Provide the (x, y) coordinate of the cell's center where the given text is located.  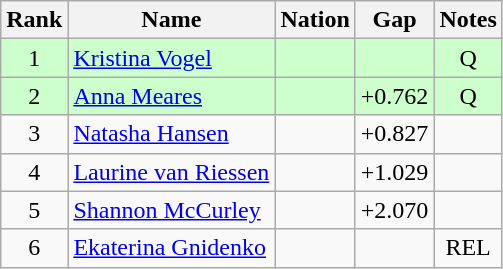
Ekaterina Gnidenko (172, 248)
+0.762 (394, 96)
6 (34, 248)
Notes (468, 20)
Gap (394, 20)
Laurine van Riessen (172, 172)
Shannon McCurley (172, 210)
3 (34, 134)
5 (34, 210)
Nation (315, 20)
4 (34, 172)
Kristina Vogel (172, 58)
+0.827 (394, 134)
Name (172, 20)
Anna Meares (172, 96)
1 (34, 58)
2 (34, 96)
Rank (34, 20)
REL (468, 248)
+1.029 (394, 172)
+2.070 (394, 210)
Natasha Hansen (172, 134)
